For the text-containing cell, return its midpoint in (x, y) coordinate format. 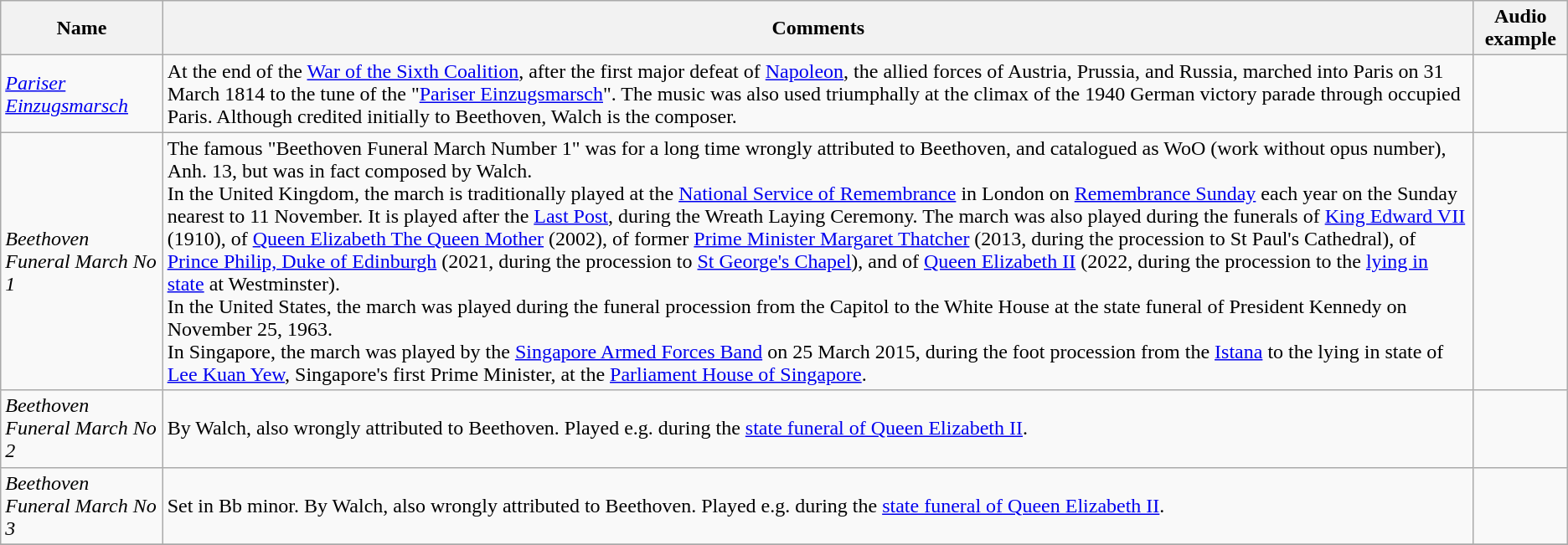
Comments (818, 28)
Beethoven Funeral March No 1 (82, 261)
Audio example (1520, 28)
Name (82, 28)
Set in Bb minor. By Walch, also wrongly attributed to Beethoven. Played e.g. during the state funeral of Queen Elizabeth II. (818, 506)
Beethoven Funeral March No 2 (82, 429)
By Walch, also wrongly attributed to Beethoven. Played e.g. during the state funeral of Queen Elizabeth II. (818, 429)
Pariser Einzugsmarsch (82, 94)
Beethoven Funeral March No 3 (82, 506)
